Scan for the cell matching the given text and deliver its [X, Y] coordinate at center. 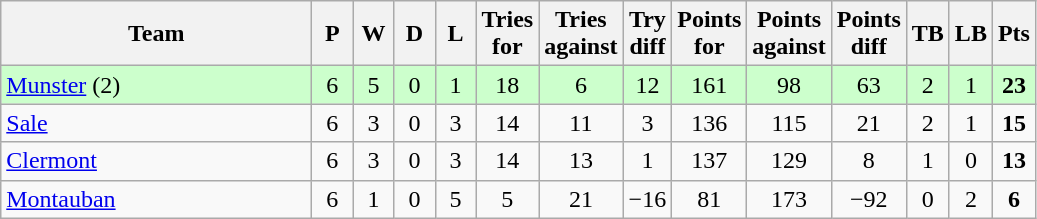
W [374, 34]
136 [710, 123]
P [332, 34]
Tries against [581, 34]
−16 [648, 199]
15 [1014, 123]
18 [508, 85]
Points against [789, 34]
63 [868, 85]
11 [581, 123]
Try diff [648, 34]
161 [710, 85]
TB [928, 34]
Clermont [156, 161]
LB [970, 34]
D [414, 34]
81 [710, 199]
23 [1014, 85]
Montauban [156, 199]
−92 [868, 199]
Points diff [868, 34]
Sale [156, 123]
Points for [710, 34]
129 [789, 161]
Tries for [508, 34]
Team [156, 34]
8 [868, 161]
173 [789, 199]
12 [648, 85]
L [456, 34]
Munster (2) [156, 85]
115 [789, 123]
137 [710, 161]
Pts [1014, 34]
98 [789, 85]
